Return (X, Y) of the center of cell containing provided text 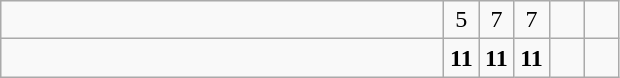
5 (462, 20)
